Determine the [X, Y] coordinate at the center of the cell enclosing the given text.  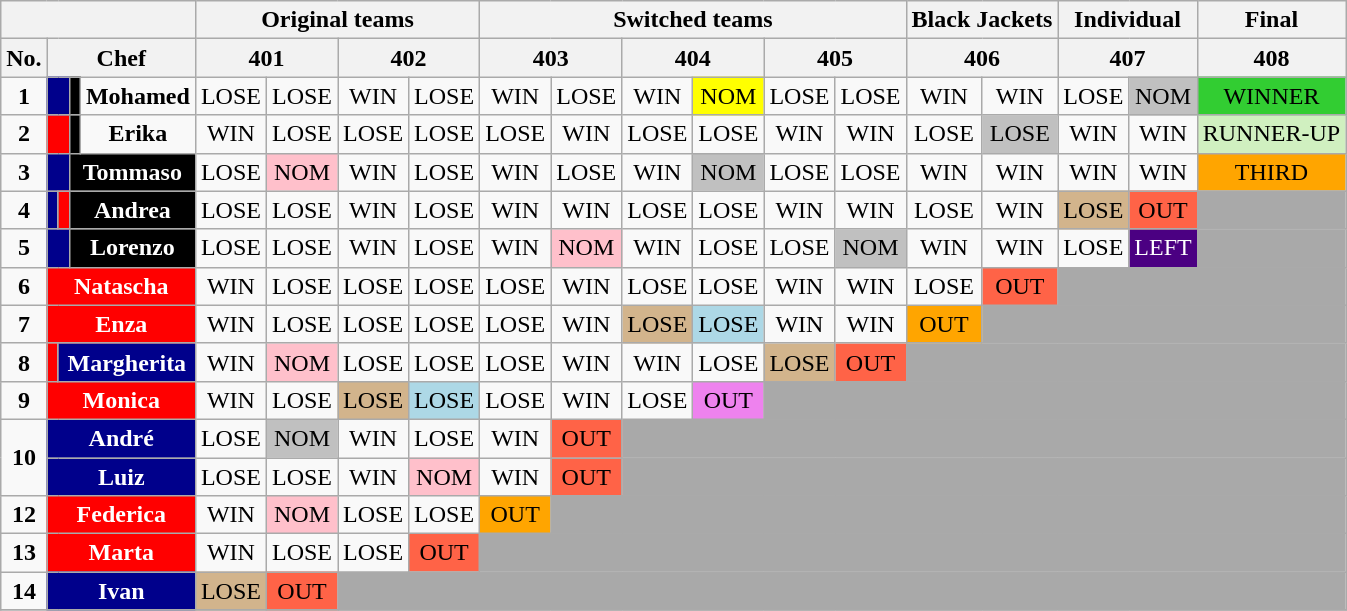
RUNNER-UP [1271, 134]
THIRD [1271, 172]
Luiz [121, 477]
Federica [121, 515]
André [121, 438]
Mohamed [138, 96]
14 [24, 591]
Enza [121, 324]
Margherita [126, 362]
Monica [121, 400]
404 [693, 58]
405 [835, 58]
Individual [1128, 20]
WINNER [1271, 96]
Natascha [121, 286]
Marta [121, 553]
6 [24, 286]
Switched teams [693, 20]
7 [24, 324]
Black Jackets [982, 20]
9 [24, 400]
401 [266, 58]
406 [982, 58]
Lorenzo [132, 248]
Chef [121, 58]
Ivan [121, 591]
12 [24, 515]
408 [1271, 58]
2 [24, 134]
4 [24, 210]
No. [24, 58]
407 [1128, 58]
8 [24, 362]
1 [24, 96]
10 [24, 457]
13 [24, 553]
Original teams [337, 20]
3 [24, 172]
402 [409, 58]
Andrea [132, 210]
Erika [138, 134]
403 [551, 58]
Final [1271, 20]
5 [24, 248]
LEFT [1163, 248]
Tommaso [132, 172]
